Provide the [X, Y] coordinate of the cell's center where the given text is located.  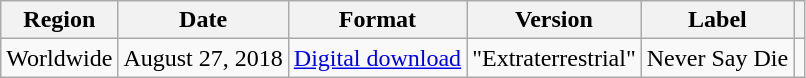
Digital download [377, 58]
August 27, 2018 [203, 58]
"Extraterrestrial" [554, 58]
Version [554, 20]
Label [717, 20]
Date [203, 20]
Worldwide [60, 58]
Never Say Die [717, 58]
Region [60, 20]
Format [377, 20]
